Extract the (X, Y) coordinate from the center of the cell holding the provided text.  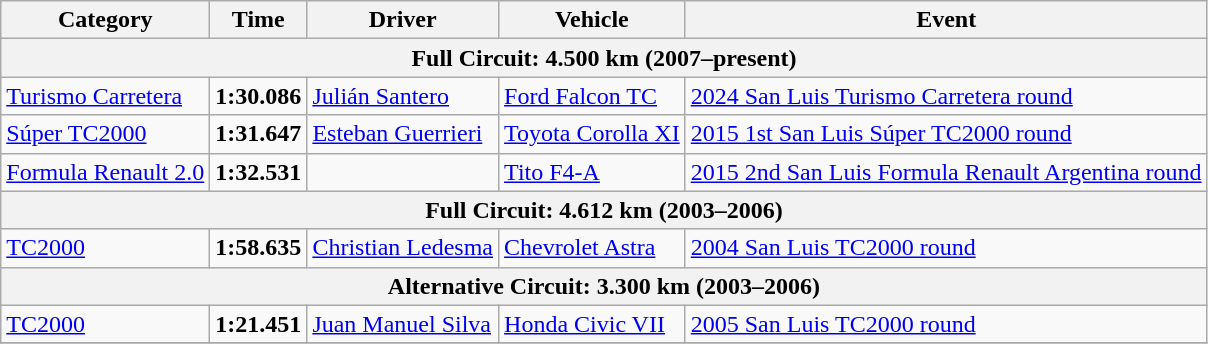
1:21.451 (258, 324)
Juan Manuel Silva (403, 324)
Ford Falcon TC (592, 96)
Time (258, 20)
Honda Civic VII (592, 324)
2024 San Luis Turismo Carretera round (946, 96)
Esteban Guerrieri (403, 134)
1:58.635 (258, 248)
1:31.647 (258, 134)
Full Circuit: 4.500 km (2007–present) (604, 58)
Chevrolet Astra (592, 248)
1:32.531 (258, 172)
Tito F4-A (592, 172)
2005 San Luis TC2000 round (946, 324)
Event (946, 20)
Full Circuit: 4.612 km (2003–2006) (604, 210)
2015 1st San Luis Súper TC2000 round (946, 134)
Formula Renault 2.0 (106, 172)
2015 2nd San Luis Formula Renault Argentina round (946, 172)
Alternative Circuit: 3.300 km (2003–2006) (604, 286)
Turismo Carretera (106, 96)
Christian Ledesma (403, 248)
Súper TC2000 (106, 134)
Vehicle (592, 20)
1:30.086 (258, 96)
Toyota Corolla XI (592, 134)
Category (106, 20)
2004 San Luis TC2000 round (946, 248)
Julián Santero (403, 96)
Driver (403, 20)
